Locate the cell with the specified text and output its (X, Y) center coordinate. 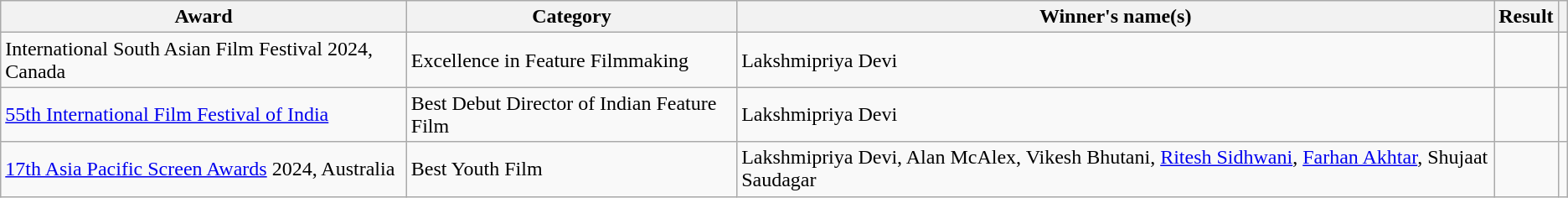
Lakshmipriya Devi, Alan McAlex, Vikesh Bhutani, Ritesh Sidhwani, Farhan Akhtar, Shujaat Saudagar (1116, 169)
Result (1526, 17)
Best Debut Director of Indian Feature Film (571, 114)
17th Asia Pacific Screen Awards 2024, Australia (204, 169)
Excellence in Feature Filmmaking (571, 60)
Best Youth Film (571, 169)
Category (571, 17)
55th International Film Festival of India (204, 114)
International South Asian Film Festival 2024, Canada (204, 60)
Winner's name(s) (1116, 17)
Award (204, 17)
